Extract the (x, y) coordinate from the center of the cell holding the provided text.  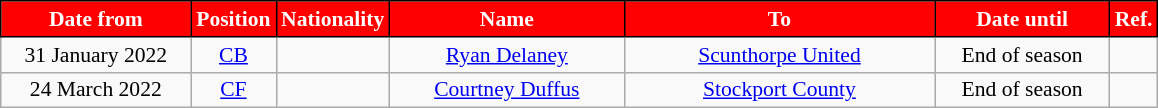
CF (234, 90)
Position (234, 19)
24 March 2022 (96, 90)
CB (234, 55)
Nationality (332, 19)
Courtney Duffus (506, 90)
Date until (1022, 19)
Scunthorpe United (779, 55)
To (779, 19)
Ryan Delaney (506, 55)
Stockport County (779, 90)
31 January 2022 (96, 55)
Date from (96, 19)
Ref. (1134, 19)
Name (506, 19)
